Detect which cell encompasses the target text, then output its (X, Y) center coordinate. 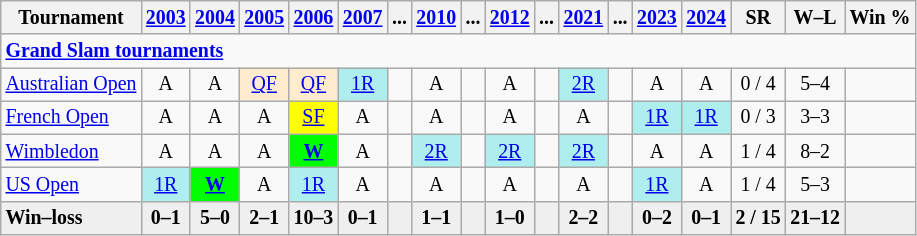
2021 (584, 18)
5–0 (214, 218)
1–0 (510, 218)
2 / 15 (758, 218)
0–2 (656, 218)
5–3 (814, 184)
8–2 (814, 152)
2–1 (264, 218)
French Open (71, 118)
2024 (706, 18)
2–2 (584, 218)
2005 (264, 18)
SF (314, 118)
US Open (71, 184)
Australian Open (71, 84)
10–3 (314, 218)
1–1 (436, 218)
Grand Slam tournaments (458, 50)
SR (758, 18)
0 / 4 (758, 84)
2007 (362, 18)
Win % (880, 18)
Tournament (71, 18)
3–3 (814, 118)
2023 (656, 18)
21–12 (814, 218)
Win–loss (71, 218)
2006 (314, 18)
0 / 3 (758, 118)
Wimbledon (71, 152)
2012 (510, 18)
W–L (814, 18)
2004 (214, 18)
2003 (166, 18)
2010 (436, 18)
5–4 (814, 84)
